Search for the cell housing the specified text and yield its [X, Y] center coordinate. 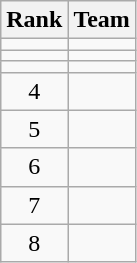
5 [34, 129]
4 [34, 91]
6 [34, 167]
7 [34, 205]
Team [102, 20]
8 [34, 243]
Rank [34, 20]
